Search for the cell housing the specified text and yield its [X, Y] center coordinate. 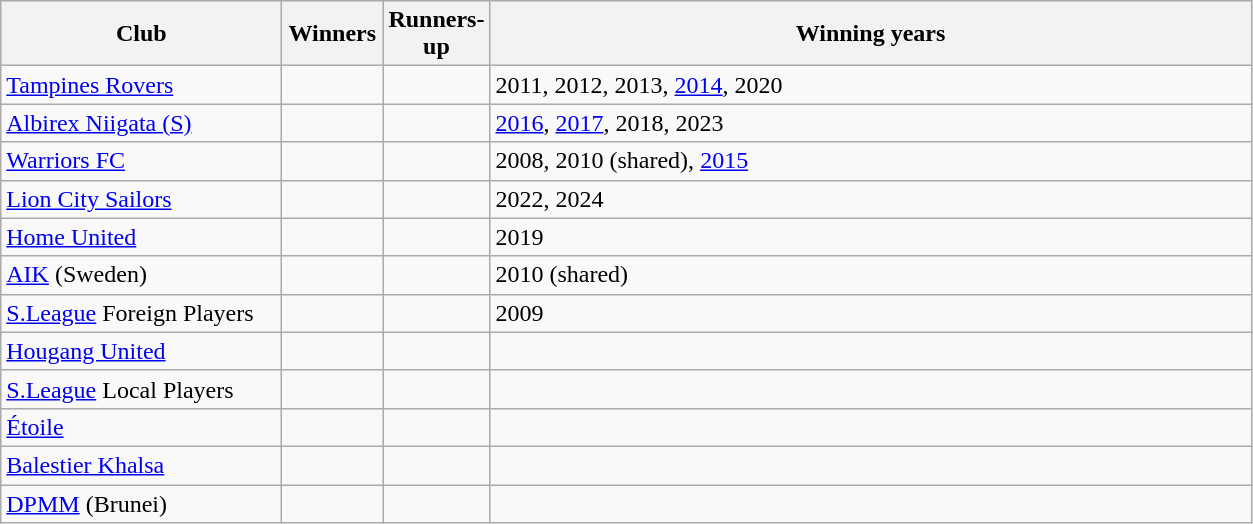
S.League Local Players [142, 389]
Winning years [870, 34]
Étoile [142, 427]
2019 [870, 237]
Winners [332, 34]
Hougang United [142, 351]
DPMM (Brunei) [142, 503]
Home United [142, 237]
2009 [870, 313]
Runners-up [436, 34]
Club [142, 34]
2022, 2024 [870, 199]
2016, 2017, 2018, 2023 [870, 123]
2008, 2010 (shared), 2015 [870, 161]
Lion City Sailors [142, 199]
Balestier Khalsa [142, 465]
Tampines Rovers [142, 85]
Albirex Niigata (S) [142, 123]
S.League Foreign Players [142, 313]
2011, 2012, 2013, 2014, 2020 [870, 85]
AIK (Sweden) [142, 275]
Warriors FC [142, 161]
2010 (shared) [870, 275]
